Return the (x, y) coordinate for the center point of the cell that contains the specified text.  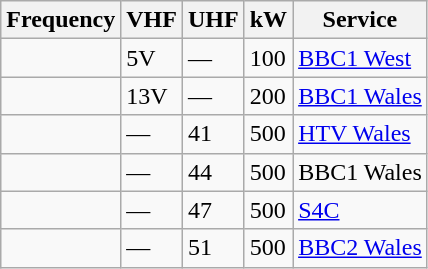
51 (213, 248)
13V (152, 96)
HTV Wales (360, 134)
200 (268, 96)
47 (213, 210)
BBC1 West (360, 58)
UHF (213, 20)
kW (268, 20)
S4C (360, 210)
BBC2 Wales (360, 248)
5V (152, 58)
VHF (152, 20)
100 (268, 58)
41 (213, 134)
Service (360, 20)
Frequency (61, 20)
44 (213, 172)
